Scan for the cell matching the given text and deliver its [x, y] coordinate at center. 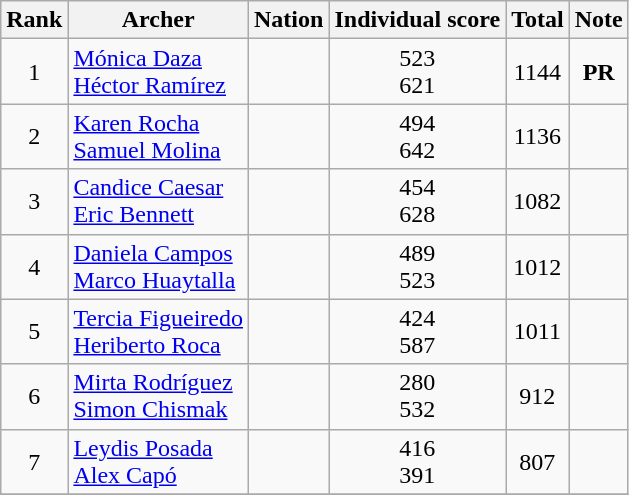
Mónica DazaHéctor Ramírez [158, 72]
1 [34, 72]
494642 [418, 136]
7 [34, 462]
807 [538, 462]
2 [34, 136]
Leydis PosadaAlex Capó [158, 462]
3 [34, 202]
1082 [538, 202]
Nation [289, 20]
PR [598, 72]
Tercia FigueiredoHeriberto Roca [158, 332]
Rank [34, 20]
424587 [418, 332]
1144 [538, 72]
4 [34, 266]
Individual score [418, 20]
6 [34, 396]
Total [538, 20]
523621 [418, 72]
280532 [418, 396]
Candice CaesarEric Bennett [158, 202]
Note [598, 20]
489523 [418, 266]
1011 [538, 332]
454628 [418, 202]
Daniela CamposMarco Huaytalla [158, 266]
Karen RochaSamuel Molina [158, 136]
416391 [418, 462]
912 [538, 396]
Archer [158, 20]
1136 [538, 136]
5 [34, 332]
1012 [538, 266]
Mirta RodríguezSimon Chismak [158, 396]
